Pinpoint the cell where the given text exists, returning its (x, y) midpoint coordinate. 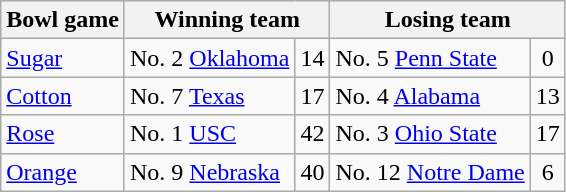
13 (548, 96)
6 (548, 172)
42 (312, 134)
40 (312, 172)
Losing team (448, 20)
No. 7 Texas (209, 96)
Orange (63, 172)
Winning team (226, 20)
Bowl game (63, 20)
Sugar (63, 58)
Cotton (63, 96)
Rose (63, 134)
No. 9 Nebraska (209, 172)
No. 1 USC (209, 134)
No. 2 Oklahoma (209, 58)
No. 12 Notre Dame (430, 172)
No. 4 Alabama (430, 96)
14 (312, 58)
No. 3 Ohio State (430, 134)
No. 5 Penn State (430, 58)
0 (548, 58)
